Output the [x, y] coordinate of the center of the cell containing the given text.  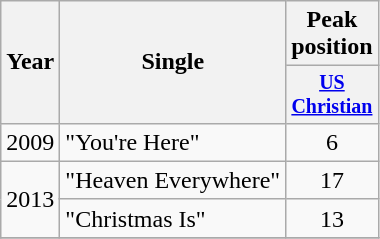
13 [332, 218]
Year [30, 62]
2009 [30, 142]
US Christian [332, 94]
17 [332, 180]
Peak position [332, 34]
"Christmas Is" [173, 218]
"You're Here" [173, 142]
2013 [30, 199]
Single [173, 62]
6 [332, 142]
"Heaven Everywhere" [173, 180]
